Return (X, Y) of the center of cell containing provided text 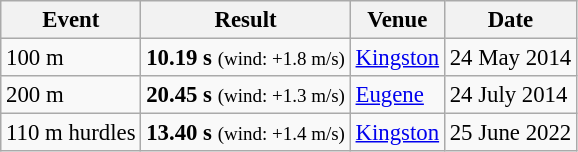
200 m (71, 95)
Eugene (397, 95)
10.19 s (wind: +1.8 m/s) (246, 58)
Date (510, 20)
20.45 s (wind: +1.3 m/s) (246, 95)
24 May 2014 (510, 58)
100 m (71, 58)
Event (71, 20)
24 July 2014 (510, 95)
110 m hurdles (71, 133)
Venue (397, 20)
Result (246, 20)
25 June 2022 (510, 133)
13.40 s (wind: +1.4 m/s) (246, 133)
